Identify which cell holds the provided text, then report its (X, Y) central coordinate. 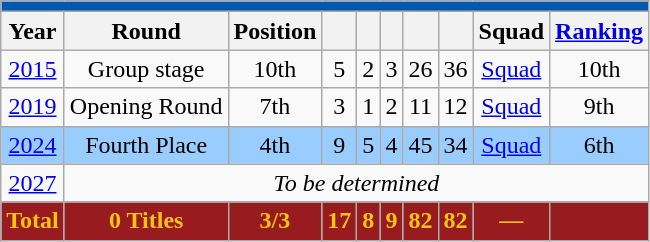
11 (420, 107)
12 (456, 107)
— (511, 221)
0 Titles (146, 221)
1 (368, 107)
Ranking (600, 31)
4 (392, 145)
2019 (33, 107)
Fourth Place (146, 145)
4th (275, 145)
34 (456, 145)
2024 (33, 145)
Total (33, 221)
36 (456, 69)
6th (600, 145)
8 (368, 221)
17 (340, 221)
Round (146, 31)
To be determined (356, 183)
Group stage (146, 69)
Year (33, 31)
9th (600, 107)
3/3 (275, 221)
2027 (33, 183)
45 (420, 145)
7th (275, 107)
Opening Round (146, 107)
26 (420, 69)
Position (275, 31)
2015 (33, 69)
